Capture the cell that displays the provided text and extract its [X, Y] central coordinate. 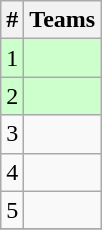
Teams [62, 20]
5 [12, 210]
4 [12, 172]
2 [12, 96]
1 [12, 58]
3 [12, 134]
# [12, 20]
